Detect which cell encompasses the target text, then output its [x, y] center coordinate. 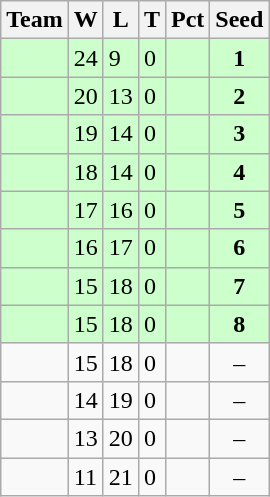
Pct [187, 20]
8 [240, 324]
W [86, 20]
Seed [240, 20]
T [152, 20]
5 [240, 210]
9 [120, 58]
Team [35, 20]
11 [86, 477]
2 [240, 96]
6 [240, 248]
24 [86, 58]
4 [240, 172]
3 [240, 134]
7 [240, 286]
1 [240, 58]
21 [120, 477]
L [120, 20]
